Find where the given text appears and provide that cell's center as [X, Y] coordinate. 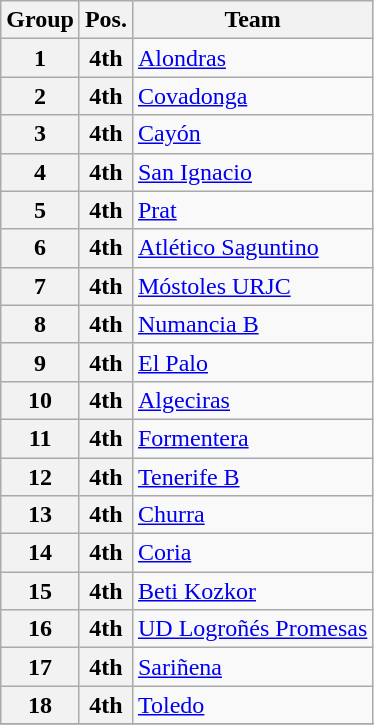
14 [40, 553]
17 [40, 667]
Group [40, 20]
Algeciras [252, 400]
2 [40, 96]
8 [40, 324]
Covadonga [252, 96]
Sariñena [252, 667]
7 [40, 286]
Beti Kozkor [252, 591]
13 [40, 515]
Prat [252, 210]
Pos. [106, 20]
San Ignacio [252, 172]
9 [40, 362]
4 [40, 172]
UD Logroñés Promesas [252, 629]
Team [252, 20]
Churra [252, 515]
5 [40, 210]
3 [40, 134]
15 [40, 591]
6 [40, 248]
Cayón [252, 134]
16 [40, 629]
18 [40, 705]
Toledo [252, 705]
Alondras [252, 58]
Numancia B [252, 324]
El Palo [252, 362]
10 [40, 400]
Atlético Saguntino [252, 248]
12 [40, 477]
Formentera [252, 438]
Coria [252, 553]
1 [40, 58]
Tenerife B [252, 477]
11 [40, 438]
Móstoles URJC [252, 286]
